Determine the [x, y] coordinate at the center of the cell enclosing the given text.  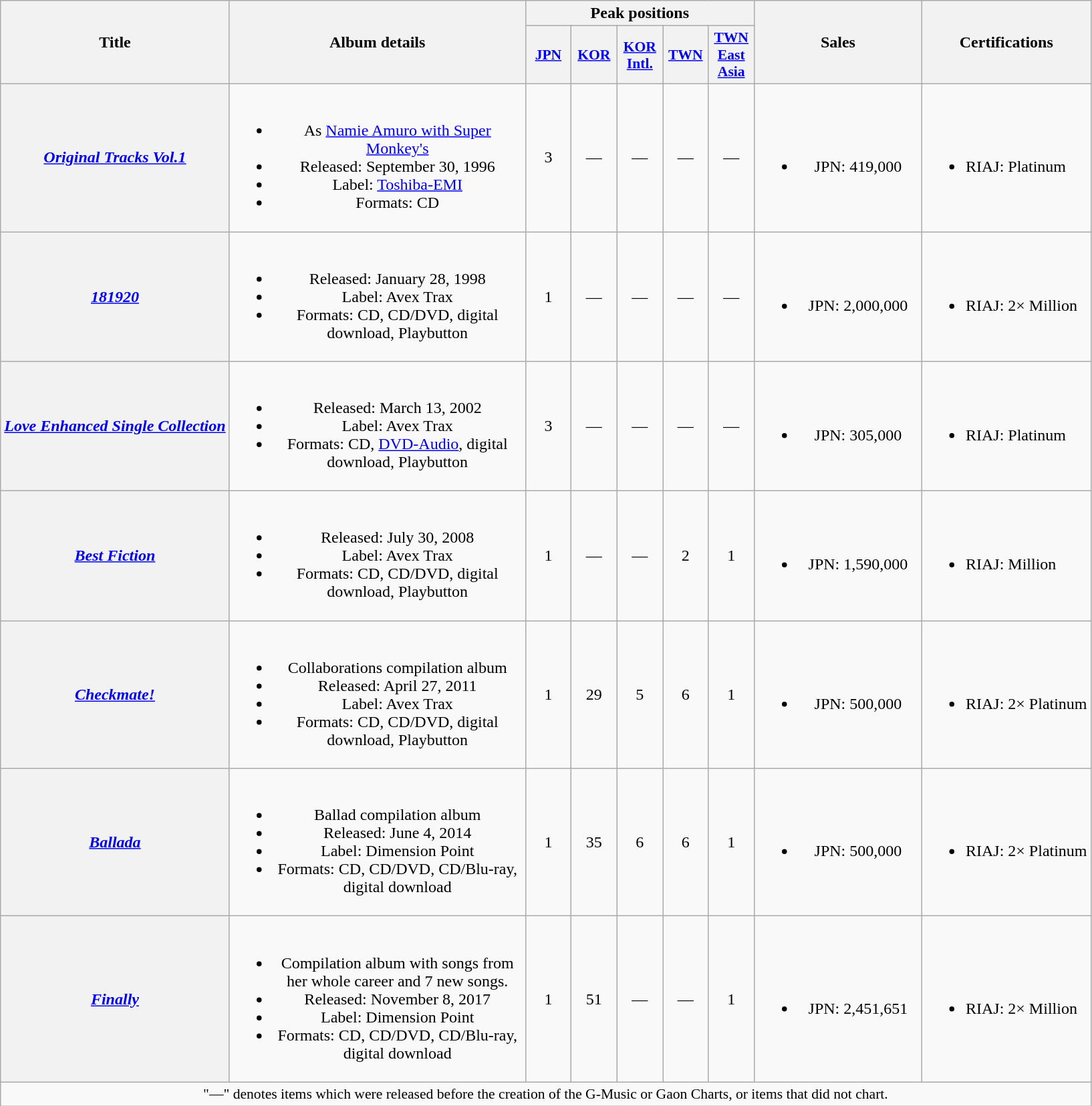
51 [594, 999]
Collaborations compilation albumReleased: April 27, 2011Label: Avex TraxFormats: CD, CD/DVD, digital download, Playbutton [377, 695]
Ballad compilation albumReleased: June 4, 2014Label: Dimension PointFormats: CD, CD/DVD, CD/Blu-ray, digital download [377, 842]
5 [640, 695]
29 [594, 695]
181920 [115, 296]
As Namie Amuro with Super Monkey'sReleased: September 30, 1996Label: Toshiba-EMIFormats: CD [377, 158]
Album details [377, 43]
JPN: 2,451,651 [838, 999]
Peak positions [640, 13]
TWN East Asia [731, 55]
Sales [838, 43]
2 [686, 556]
Best Fiction [115, 556]
Released: March 13, 2002Label: Avex TraxFormats: CD, DVD-Audio, digital download, Playbutton [377, 426]
Released: July 30, 2008Label: Avex TraxFormats: CD, CD/DVD, digital download, Playbutton [377, 556]
"—" denotes items which were released before the creation of the G-Music or Gaon Charts, or items that did not chart. [545, 1094]
JPN: 419,000 [838, 158]
JPN: 2,000,000 [838, 296]
35 [594, 842]
Checkmate! [115, 695]
JPN [548, 55]
Ballada [115, 842]
Certifications [1006, 43]
RIAJ: Million [1006, 556]
Released: January 28, 1998Label: Avex TraxFormats: CD, CD/DVD, digital download, Playbutton [377, 296]
Original Tracks Vol.1 [115, 158]
KOR [594, 55]
Title [115, 43]
KOR Intl. [640, 55]
JPN: 305,000 [838, 426]
Love Enhanced Single Collection [115, 426]
Finally [115, 999]
JPN: 1,590,000 [838, 556]
TWN [686, 55]
